From the cell containing the given text, extract its center point as (X, Y) coordinate. 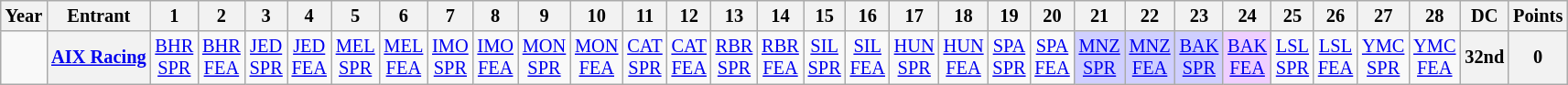
25 (1292, 16)
MELFEA (405, 58)
22 (1150, 16)
MNZSPR (1100, 58)
8 (496, 16)
LSLFEA (1336, 58)
12 (689, 16)
23 (1199, 16)
1 (175, 16)
20 (1052, 16)
7 (450, 16)
BHRSPR (175, 58)
BHRFEA (222, 58)
0 (1538, 58)
MONSPR (544, 58)
11 (644, 16)
HUNSPR (914, 58)
MONFEA (597, 58)
HUNFEA (964, 58)
AIX Racing (99, 58)
16 (868, 16)
BAKSPR (1199, 58)
RBRSPR (734, 58)
4 (309, 16)
24 (1247, 16)
MELSPR (355, 58)
9 (544, 16)
SILFEA (868, 58)
Year (24, 16)
10 (597, 16)
28 (1434, 16)
JEDSPR (266, 58)
5 (355, 16)
17 (914, 16)
Entrant (99, 16)
CATFEA (689, 58)
RBRFEA (780, 58)
IMOSPR (450, 58)
32nd (1485, 58)
14 (780, 16)
26 (1336, 16)
CATSPR (644, 58)
19 (1009, 16)
IMOFEA (496, 58)
BAKFEA (1247, 58)
6 (405, 16)
21 (1100, 16)
2 (222, 16)
SPAFEA (1052, 58)
3 (266, 16)
MNZFEA (1150, 58)
LSLSPR (1292, 58)
JEDFEA (309, 58)
SILSPR (825, 58)
YMCFEA (1434, 58)
Points (1538, 16)
YMCSPR (1383, 58)
27 (1383, 16)
SPASPR (1009, 58)
15 (825, 16)
18 (964, 16)
DC (1485, 16)
13 (734, 16)
